Search for the cell housing the specified text and yield its (X, Y) center coordinate. 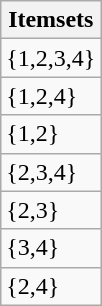
{1,2,3,4} (51, 58)
{1,2,4} (51, 96)
{2,4} (51, 286)
{3,4} (51, 248)
Itemsets (51, 20)
{1,2} (51, 134)
{2,3} (51, 210)
{2,3,4} (51, 172)
